Capture the cell that displays the provided text and extract its (X, Y) central coordinate. 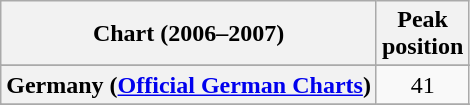
Germany (Official German Charts) (189, 85)
Chart (2006–2007) (189, 34)
Peakposition (422, 34)
41 (422, 85)
